From the cell containing the given text, extract its center point as (x, y) coordinate. 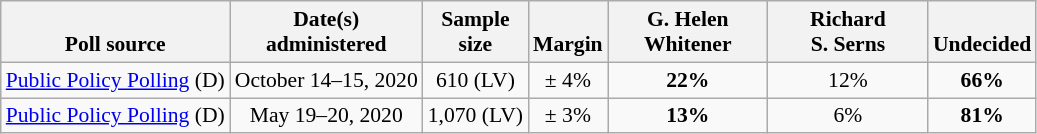
± 3% (568, 116)
12% (848, 80)
81% (982, 116)
Date(s)administered (326, 32)
22% (688, 80)
Poll source (116, 32)
May 19–20, 2020 (326, 116)
13% (688, 116)
Margin (568, 32)
Undecided (982, 32)
Samplesize (476, 32)
1,070 (LV) (476, 116)
October 14–15, 2020 (326, 80)
6% (848, 116)
G. HelenWhitener (688, 32)
RichardS. Serns (848, 32)
± 4% (568, 80)
66% (982, 80)
610 (LV) (476, 80)
